Determine the [x, y] coordinate at the center of the cell enclosing the given text.  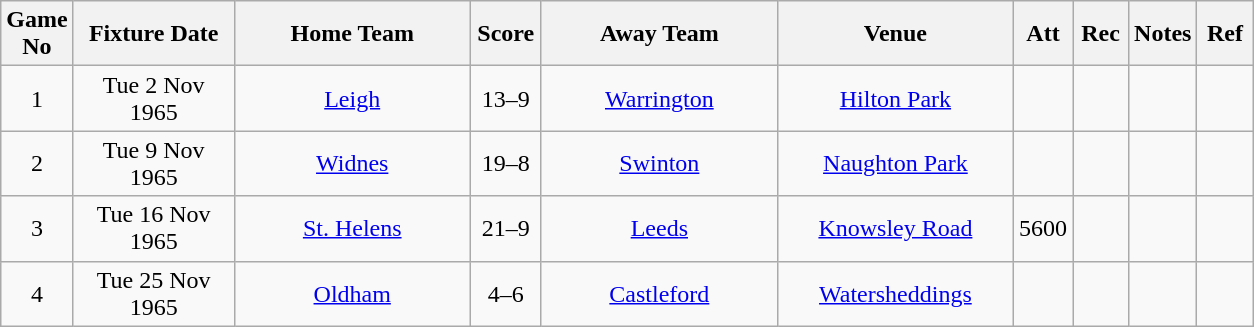
Tue 9 Nov 1965 [154, 164]
Venue [895, 34]
Naughton Park [895, 164]
Leigh [352, 98]
3 [37, 228]
Tue 2 Nov 1965 [154, 98]
Tue 25 Nov 1965 [154, 294]
21–9 [506, 228]
Watersheddings [895, 294]
Castleford [659, 294]
Hilton Park [895, 98]
Score [506, 34]
Oldham [352, 294]
Knowsley Road [895, 228]
St. Helens [352, 228]
Leeds [659, 228]
Home Team [352, 34]
Ref [1225, 34]
Widnes [352, 164]
19–8 [506, 164]
Notes [1163, 34]
2 [37, 164]
Swinton [659, 164]
Game No [37, 34]
Tue 16 Nov 1965 [154, 228]
1 [37, 98]
Rec [1100, 34]
Fixture Date [154, 34]
4–6 [506, 294]
Att [1042, 34]
Warrington [659, 98]
13–9 [506, 98]
5600 [1042, 228]
4 [37, 294]
Away Team [659, 34]
